Output the (X, Y) coordinate of the center of the cell containing the given text.  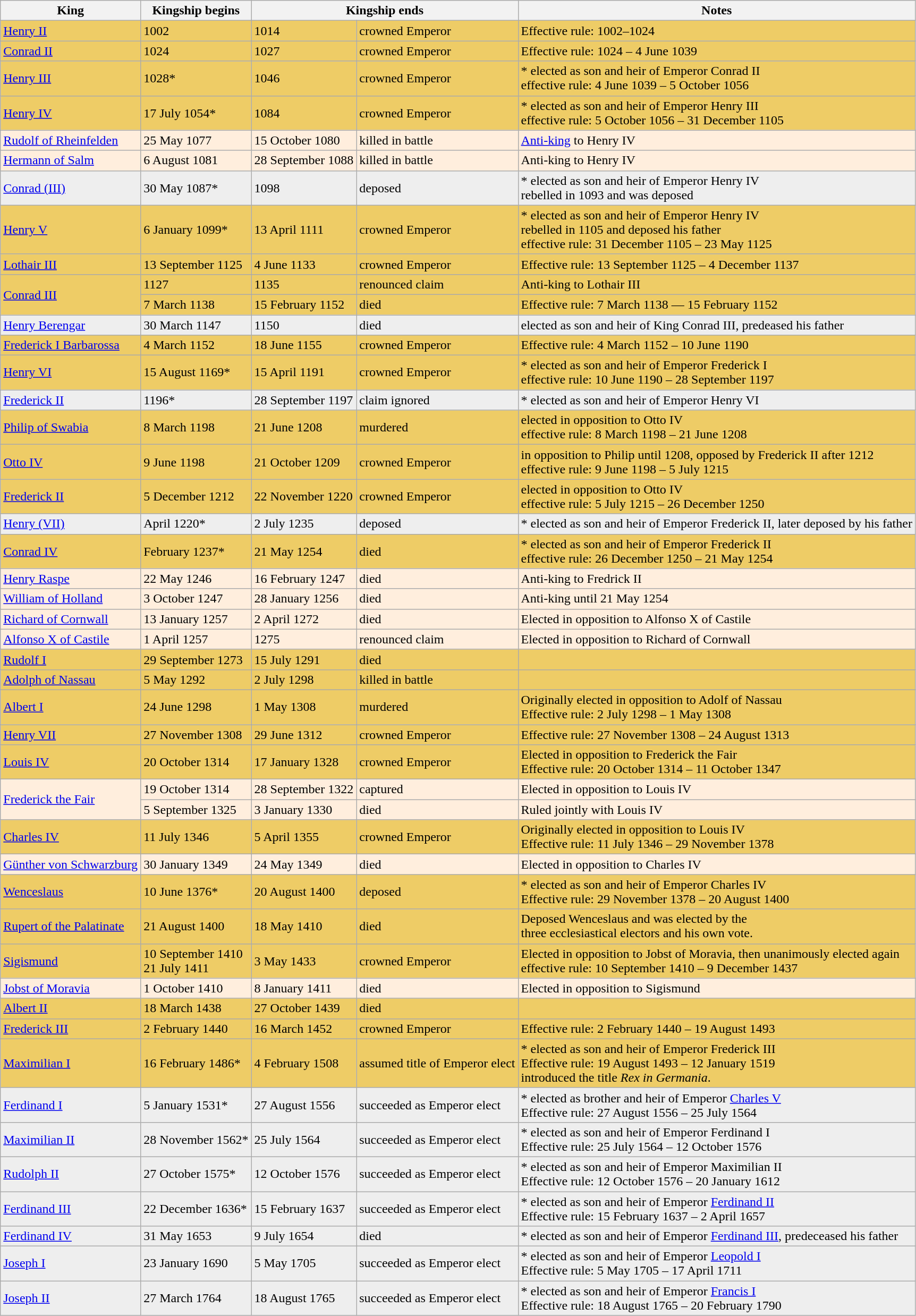
King (71, 11)
30 January 1349 (196, 864)
5 September 1325 (196, 810)
Effective rule: 1002–1024 (716, 31)
1 May 1308 (304, 707)
Rudolf of Rheinfelden (71, 140)
captured (437, 789)
2 February 1440 (196, 1029)
* elected as son and heir of Emperor Frederick II, later deposed by his father (716, 524)
27 October 1439 (304, 1008)
20 October 1314 (196, 762)
Conrad IV (71, 551)
15 October 1080 (304, 140)
Elected in opposition to Louis IV (716, 789)
10 June 1376* (196, 892)
February 1237* (196, 551)
* elected as son and heir of Emperor Frederick IIIEffective rule: 19 August 1493 – 12 January 1519introduced the title Rex in Germania. (716, 1063)
* elected as son and heir of Emperor Charles IVEffective rule: 29 November 1378 – 20 August 1400 (716, 892)
Joseph II (71, 1298)
21 October 1209 (304, 462)
31 May 1653 (196, 1236)
28 November 1562* (196, 1139)
21 May 1254 (304, 551)
15 February 1637 (304, 1208)
Günther von Schwarzburg (71, 864)
6 January 1099* (196, 230)
Anti-king to Fredrick II (716, 579)
2 July 1298 (304, 680)
4 March 1152 (196, 345)
21 June 1208 (304, 427)
Louis IV (71, 762)
Elected in opposition to Jobst of Moravia, then unanimously elected againeffective rule: 10 September 1410 – 9 December 1437 (716, 961)
Albert II (71, 1008)
Rupert of the Palatinate (71, 927)
William of Holland (71, 599)
* elected as brother and heir of Emperor Charles VEffective rule: 27 August 1556 – 25 July 1564 (716, 1105)
Effective rule: 1024 – 4 June 1039 (716, 51)
Ruled jointly with Louis IV (716, 810)
17 January 1328 (304, 762)
1275 (304, 639)
in opposition to Philip until 1208, opposed by Frederick II after 1212effective rule: 9 June 1198 – 5 July 1215 (716, 462)
Henry Berengar (71, 325)
3 January 1330 (304, 810)
Maximilian I (71, 1063)
27 November 1308 (196, 735)
assumed title of Emperor elect (437, 1063)
* elected as son and heir of Emperor Conrad IIeffective rule: 4 June 1039 – 5 October 1056 (716, 79)
1014 (304, 31)
* elected as son and heir of Emperor Francis IEffective rule: 18 August 1765 – 20 February 1790 (716, 1298)
6 August 1081 (196, 160)
Elected in opposition to Sigismund (716, 988)
Kingship ends (385, 11)
Adolph of Nassau (71, 680)
Rudolf I (71, 659)
* elected as son and heir of Emperor Maximilian IIEffective rule: 12 October 1576 – 20 January 1612 (716, 1174)
15 August 1169* (196, 373)
* elected as son and heir of Emperor Henry VI (716, 400)
18 March 1438 (196, 1008)
3 May 1433 (304, 961)
Elected in opposition to Richard of Cornwall (716, 639)
27 August 1556 (304, 1105)
2 April 1272 (304, 619)
13 January 1257 (196, 619)
29 June 1312 (304, 735)
1150 (304, 325)
15 April 1191 (304, 373)
30 May 1087* (196, 188)
1127 (196, 284)
Henry II (71, 31)
25 May 1077 (196, 140)
* elected as son and heir of Emperor Leopold IEffective rule: 5 May 1705 – 17 April 1711 (716, 1263)
16 March 1452 (304, 1029)
7 March 1138 (196, 304)
Henry (VII) (71, 524)
17 July 1054* (196, 113)
Anti-king to Lothair III (716, 284)
Effective rule: 2 February 1440 – 19 August 1493 (716, 1029)
claim ignored (437, 400)
5 April 1355 (304, 837)
Effective rule: 27 November 1308 – 24 August 1313 (716, 735)
April 1220* (196, 524)
Henry V (71, 230)
1196* (196, 400)
Henry Raspe (71, 579)
Sigismund (71, 961)
elected in opposition to Otto IVeffective rule: 8 March 1198 – 21 June 1208 (716, 427)
Richard of Cornwall (71, 619)
21 August 1400 (196, 927)
9 June 1198 (196, 462)
Conrad II (71, 51)
22 May 1246 (196, 579)
Charles IV (71, 837)
Jobst of Moravia (71, 988)
27 October 1575* (196, 1174)
4 June 1133 (304, 264)
* elected as son and heir of Emperor Ferdinand III, predeceased his father (716, 1236)
Henry VII (71, 735)
5 May 1705 (304, 1263)
28 September 1088 (304, 160)
1027 (304, 51)
Frederick the Fair (71, 800)
16 February 1486* (196, 1063)
23 January 1690 (196, 1263)
Lothair III (71, 264)
2 July 1235 (304, 524)
1084 (304, 113)
Elected in opposition to Frederick the FairEffective rule: 20 October 1314 – 11 October 1347 (716, 762)
22 November 1220 (304, 496)
Ferdinand III (71, 1208)
4 February 1508 (304, 1063)
* elected as son and heir of Emperor Henry IVrebelled in 1105 and deposed his fathereffective rule: 31 December 1105 – 23 May 1125 (716, 230)
1002 (196, 31)
13 April 1111 (304, 230)
19 October 1314 (196, 789)
24 May 1349 (304, 864)
* elected as son and heir of Emperor Ferdinand IIEffective rule: 15 February 1637 – 2 April 1657 (716, 1208)
5 December 1212 (196, 496)
5 May 1292 (196, 680)
9 July 1654 (304, 1236)
Henry IV (71, 113)
Originally elected in opposition to Louis IVEffective rule: 11 July 1346 – 29 November 1378 (716, 837)
Conrad (III) (71, 188)
8 March 1198 (196, 427)
Effective rule: 4 March 1152 – 10 June 1190 (716, 345)
* elected as son and heir of Emperor Henry IIIeffective rule: 5 October 1056 – 31 December 1105 (716, 113)
Originally elected in opposition to Adolf of NassauEffective rule: 2 July 1298 – 1 May 1308 (716, 707)
1 April 1257 (196, 639)
3 October 1247 (196, 599)
Rudolph II (71, 1174)
Alfonso X of Castile (71, 639)
8 January 1411 (304, 988)
Conrad III (71, 294)
1135 (304, 284)
Notes (716, 11)
Kingship begins (196, 11)
Hermann of Salm (71, 160)
Ferdinand I (71, 1105)
28 September 1322 (304, 789)
* elected as son and heir of Emperor Frederick IIeffective rule: 26 December 1250 – 21 May 1254 (716, 551)
16 February 1247 (304, 579)
5 January 1531* (196, 1105)
Deposed Wenceslaus and was elected by thethree ecclesiastical electors and his own vote. (716, 927)
Effective rule: 7 March 1138 — 15 February 1152 (716, 304)
24 June 1298 (196, 707)
* elected as son and heir of Emperor Frederick Ieffective rule: 10 June 1190 – 28 September 1197 (716, 373)
Ferdinand IV (71, 1236)
Maximilian II (71, 1139)
18 June 1155 (304, 345)
30 March 1147 (196, 325)
elected as son and heir of King Conrad III, predeased his father (716, 325)
10 September 141021 July 1411 (196, 961)
1028* (196, 79)
Frederick I Barbarossa (71, 345)
Elected in opposition to Charles IV (716, 864)
Anti-king until 21 May 1254 (716, 599)
Effective rule: 13 September 1125 – 4 December 1137 (716, 264)
Joseph I (71, 1263)
11 July 1346 (196, 837)
20 August 1400 (304, 892)
* elected as son and heir of Emperor Henry IVrebelled in 1093 and was deposed (716, 188)
1024 (196, 51)
elected in opposition to Otto IVeffective rule: 5 July 1215 – 26 December 1250 (716, 496)
Henry VI (71, 373)
1098 (304, 188)
15 February 1152 (304, 304)
28 September 1197 (304, 400)
Philip of Swabia (71, 427)
1046 (304, 79)
13 September 1125 (196, 264)
Henry III (71, 79)
Frederick III (71, 1029)
15 July 1291 (304, 659)
18 August 1765 (304, 1298)
* elected as son and heir of Emperor Ferdinand IEffective rule: 25 July 1564 – 12 October 1576 (716, 1139)
25 July 1564 (304, 1139)
29 September 1273 (196, 659)
22 December 1636* (196, 1208)
28 January 1256 (304, 599)
Wenceslaus (71, 892)
Albert I (71, 707)
27 March 1764 (196, 1298)
1 October 1410 (196, 988)
Otto IV (71, 462)
Elected in opposition to Alfonso X of Castile (716, 619)
18 May 1410 (304, 927)
12 October 1576 (304, 1174)
